Output the [X, Y] coordinate of the center of the cell containing the given text.  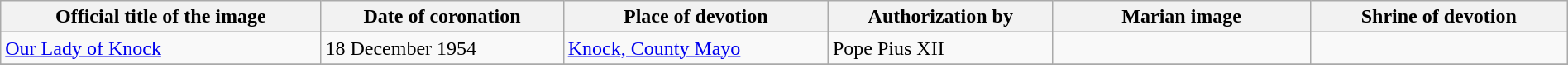
Knock, County Mayo [696, 48]
Shrine of devotion [1439, 17]
Date of coronation [442, 17]
18 December 1954 [442, 48]
Place of devotion [696, 17]
Our Lady of Knock [160, 48]
Authorization by [940, 17]
Marian image [1181, 17]
Official title of the image [160, 17]
Pope Pius XII [940, 48]
